Extract the (x, y) coordinate from the center of the cell holding the provided text.  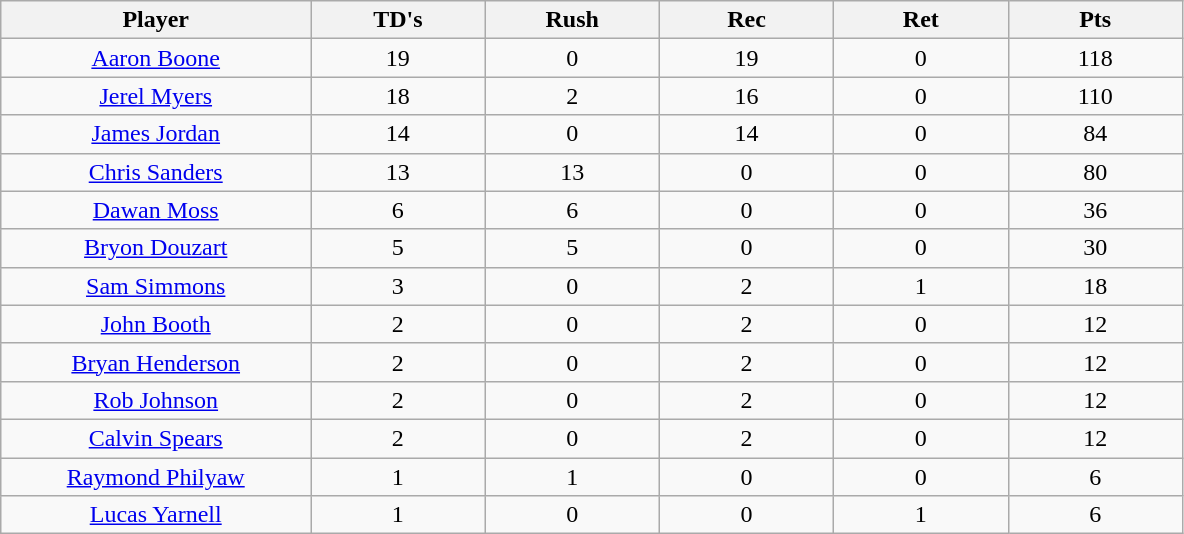
110 (1095, 96)
John Booth (156, 324)
84 (1095, 134)
Player (156, 20)
Sam Simmons (156, 286)
Chris Sanders (156, 172)
Raymond Philyaw (156, 477)
Jerel Myers (156, 96)
Rec (746, 20)
Bryon Douzart (156, 248)
Rush (572, 20)
118 (1095, 58)
Dawan Moss (156, 210)
James Jordan (156, 134)
Pts (1095, 20)
80 (1095, 172)
16 (746, 96)
Ret (921, 20)
36 (1095, 210)
3 (398, 286)
Bryan Henderson (156, 362)
Calvin Spears (156, 438)
TD's (398, 20)
Lucas Yarnell (156, 515)
30 (1095, 248)
Rob Johnson (156, 400)
Aaron Boone (156, 58)
